Extract the [X, Y] coordinate from the center of the cell holding the provided text.  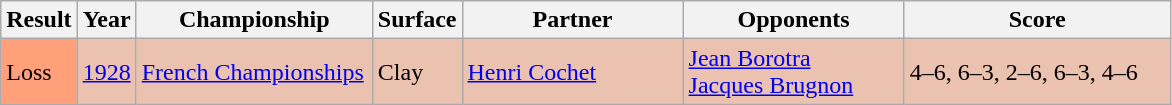
Result [39, 20]
Score [1037, 20]
French Championships [254, 72]
Year [106, 20]
Opponents [794, 20]
Partner [572, 20]
Jean Borotra Jacques Brugnon [794, 72]
4–6, 6–3, 2–6, 6–3, 4–6 [1037, 72]
Clay [417, 72]
Loss [39, 72]
Surface [417, 20]
Championship [254, 20]
Henri Cochet [572, 72]
1928 [106, 72]
